From the cell containing the given text, extract its center point as [x, y] coordinate. 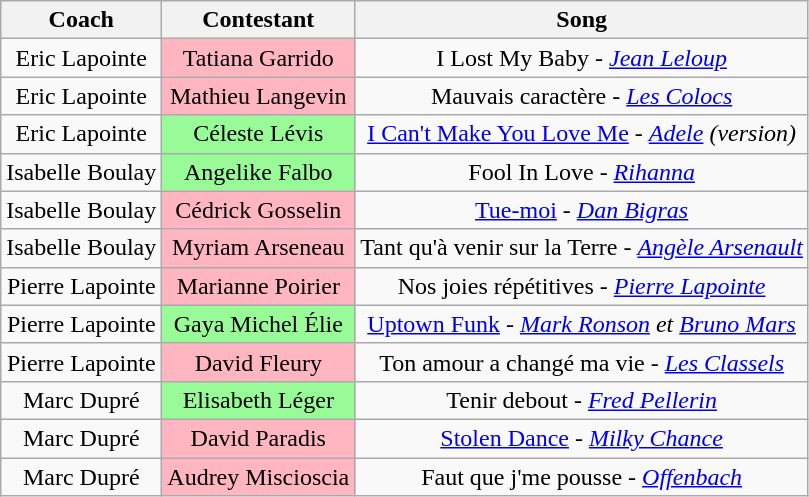
Mauvais caractère - Les Colocs [582, 96]
Song [582, 20]
I Can't Make You Love Me - Adele (version) [582, 134]
Tant qu'à venir sur la Terre - Angèle Arsenault [582, 248]
Marianne Poirier [258, 286]
Elisabeth Léger [258, 400]
David Paradis [258, 438]
Fool In Love - Rihanna [582, 172]
Tatiana Garrido [258, 58]
Mathieu Langevin [258, 96]
Tue-moi - Dan Bigras [582, 210]
Uptown Funk - Mark Ronson et Bruno Mars [582, 324]
Cédrick Gosselin [258, 210]
Coach [82, 20]
Nos joies répétitives - Pierre Lapointe [582, 286]
Stolen Dance - Milky Chance [582, 438]
Audrey Miscioscia [258, 477]
Céleste Lévis [258, 134]
I Lost My Baby - Jean Leloup [582, 58]
Gaya Michel Élie [258, 324]
Faut que j'me pousse - Offenbach [582, 477]
Ton amour a changé ma vie - Les Classels [582, 362]
Angelike Falbo [258, 172]
David Fleury [258, 362]
Tenir debout - Fred Pellerin [582, 400]
Myriam Arseneau [258, 248]
Contestant [258, 20]
